Scan for the cell matching the given text and deliver its (x, y) coordinate at center. 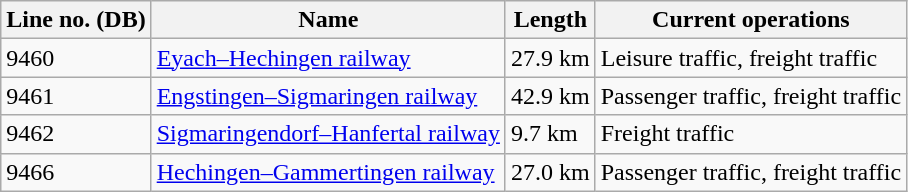
Length (550, 20)
Line no. (DB) (76, 20)
Leisure traffic, freight traffic (750, 58)
9462 (76, 134)
Current operations (750, 20)
Engstingen–Sigmaringen railway (328, 96)
Hechingen–Gammertingen railway (328, 172)
Sigmaringendorf–Hanfertal railway (328, 134)
42.9 km (550, 96)
Name (328, 20)
27.9 km (550, 58)
9466 (76, 172)
27.0 km (550, 172)
Eyach–Hechingen railway (328, 58)
9460 (76, 58)
9461 (76, 96)
Freight traffic (750, 134)
9.7 km (550, 134)
